Capture the cell that displays the provided text and extract its [X, Y] central coordinate. 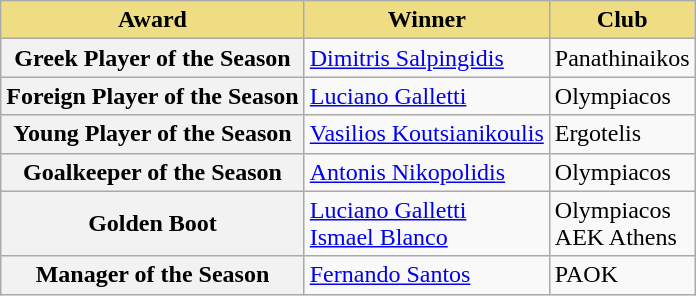
Fernando Santos [426, 275]
Dimitris Salpingidis [426, 58]
Panathinaikos [622, 58]
Vasilios Koutsianikoulis [426, 134]
Winner [426, 20]
PAOK [622, 275]
Luciano Galletti [426, 96]
OlympiacosAEK Athens [622, 224]
Goalkeeper of the Season [152, 172]
Luciano Galletti Ismael Blanco [426, 224]
Foreign Player of the Season [152, 96]
Antonis Nikopolidis [426, 172]
Manager of the Season [152, 275]
Ergotelis [622, 134]
Award [152, 20]
Greek Player of the Season [152, 58]
Golden Boot [152, 224]
Young Player of the Season [152, 134]
Club [622, 20]
